Return the [x, y] coordinate for the center point of the cell that contains the specified text.  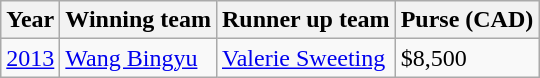
Valerie Sweeting [306, 58]
Runner up team [306, 20]
Wang Bingyu [138, 58]
Year [30, 20]
Winning team [138, 20]
$8,500 [467, 58]
2013 [30, 58]
Purse (CAD) [467, 20]
